Extract the [x, y] coordinate from the center of the cell holding the provided text.  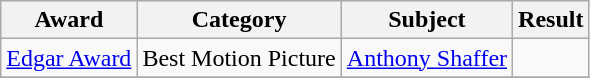
Category [239, 20]
Best Motion Picture [239, 58]
Edgar Award [69, 58]
Anthony Shaffer [426, 58]
Award [69, 20]
Result [551, 20]
Subject [426, 20]
